Search for the cell housing the specified text and yield its (X, Y) center coordinate. 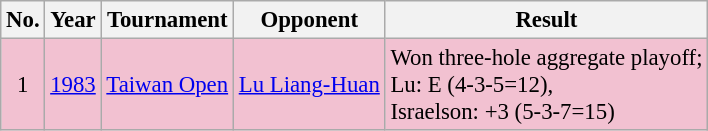
1 (23, 85)
No. (23, 20)
Result (546, 20)
Opponent (309, 20)
Taiwan Open (167, 85)
Lu Liang-Huan (309, 85)
1983 (73, 85)
Tournament (167, 20)
Won three-hole aggregate playoff;Lu: E (4-3-5=12),Israelson: +3 (5-3-7=15) (546, 85)
Year (73, 20)
